Detect which cell encompasses the target text, then output its (x, y) center coordinate. 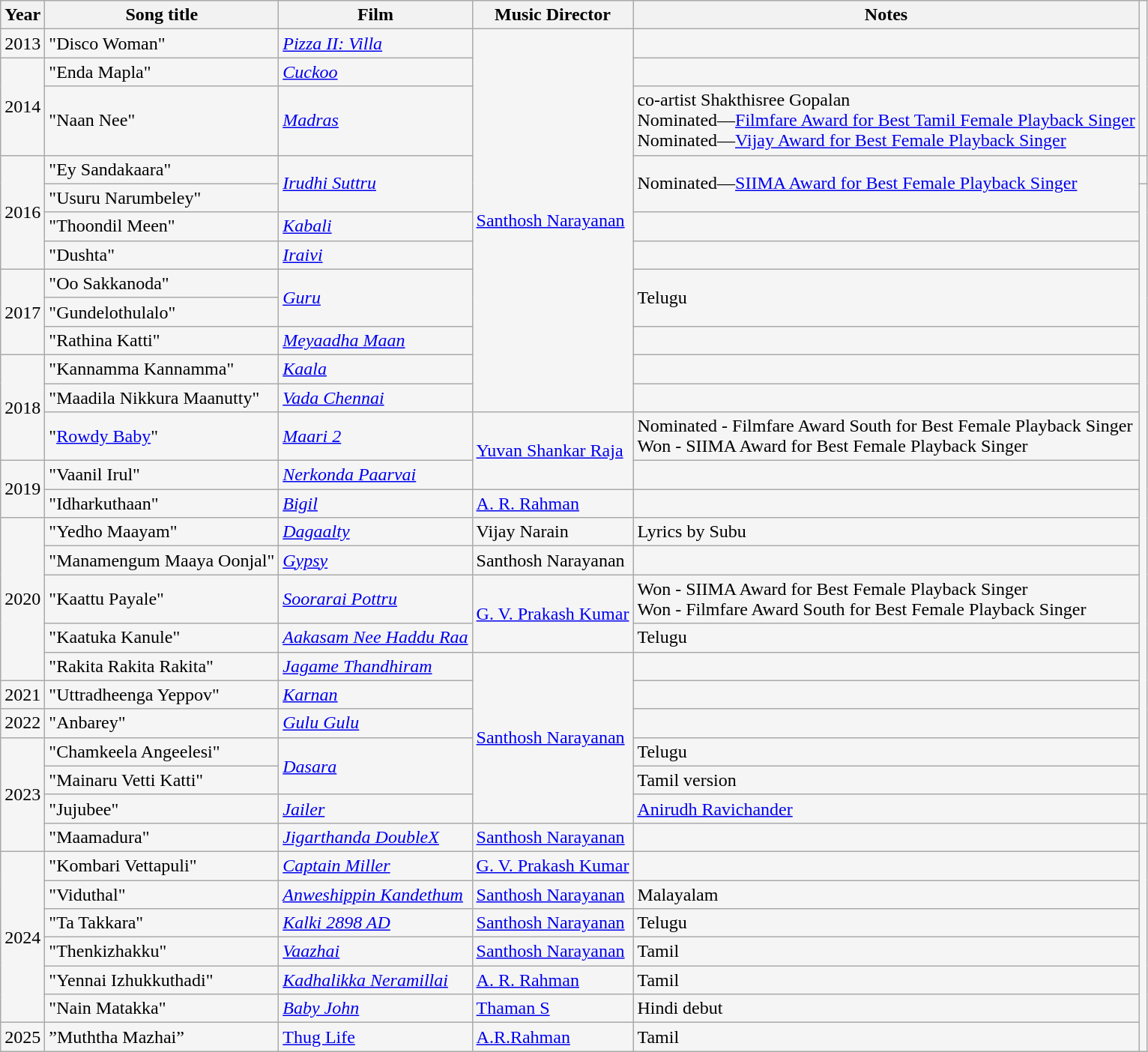
Notes (886, 15)
"Uttradheenga Yeppov" (162, 695)
"Thoondil Meen" (162, 226)
2025 (22, 1037)
Captain Miller (375, 865)
"Enda Mapla" (162, 72)
"Anbarey" (162, 723)
"Viduthal" (162, 894)
A.R.Rahman (553, 1037)
”Muththa Mazhai” (162, 1037)
Jagame Thandhiram (375, 666)
2024 (22, 937)
Baby John (375, 1009)
Tamil version (886, 780)
Soorarai Pottru (375, 599)
2014 (22, 106)
Madras (375, 121)
Meyaadha Maan (375, 340)
Maari 2 (375, 436)
"Yedho Maayam" (162, 532)
2018 (22, 408)
Dagaalty (375, 532)
"Rathina Katti" (162, 340)
2016 (22, 212)
Bigil (375, 504)
Gulu Gulu (375, 723)
"Vaanil Irul" (162, 475)
co-artist Shakthisree GopalanNominated—Filmfare Award for Best Tamil Female Playback SingerNominated—Vijay Award for Best Female Playback Singer (886, 121)
"Idharkuthaan" (162, 504)
2023 (22, 794)
2020 (22, 599)
"Gundelothulalo" (162, 312)
"Jujubee" (162, 808)
"Nain Matakka" (162, 1009)
"Mainaru Vetti Katti" (162, 780)
Karnan (375, 695)
Pizza II: Villa (375, 43)
Lyrics by Subu (886, 532)
Nerkonda Paarvai (375, 475)
Cuckoo (375, 72)
Film (375, 15)
"Oo Sakkanoda" (162, 283)
"Yennai Izhukkuthadi" (162, 980)
"Dushta" (162, 255)
Vijay Narain (553, 532)
"Maadila Nikkura Maanutty" (162, 398)
Music Director (553, 15)
"Manamengum Maaya Oonjal" (162, 560)
Song title (162, 15)
2013 (22, 43)
2021 (22, 695)
2017 (22, 312)
Irudhi Suttru (375, 184)
"Thenkizhakku" (162, 952)
"Chamkeela Angeelesi" (162, 752)
"Kaattu Payale" (162, 599)
Guru (375, 297)
Thug Life (375, 1037)
"Ey Sandakaara" (162, 169)
Jailer (375, 808)
Nominated - Filmfare Award South for Best Female Playback SingerWon - SIIMA Award for Best Female Playback Singer (886, 436)
Kadhalikka Neramillai (375, 980)
Malayalam (886, 894)
"Maamadura" (162, 837)
Nominated—SIIMA Award for Best Female Playback Singer (886, 184)
Kaala (375, 369)
Kalki 2898 AD (375, 923)
"Kombari Vettapuli" (162, 865)
Yuvan Shankar Raja (553, 451)
Gypsy (375, 560)
Aakasam Nee Haddu Raa (375, 638)
Jigarthanda DoubleX (375, 837)
"Naan Nee" (162, 121)
"Rowdy Baby" (162, 436)
"Rakita Rakita Rakita" (162, 666)
"Ta Takkara" (162, 923)
Iraivi (375, 255)
"Usuru Narumbeley" (162, 198)
Vaazhai (375, 952)
Dasara (375, 766)
2022 (22, 723)
Anweshippin Kandethum (375, 894)
"Kaatuka Kanule" (162, 638)
Won - SIIMA Award for Best Female Playback SingerWon - Filmfare Award South for Best Female Playback Singer (886, 599)
Year (22, 15)
Vada Chennai (375, 398)
Kabali (375, 226)
Hindi debut (886, 1009)
"Disco Woman" (162, 43)
"Kannamma Kannamma" (162, 369)
2019 (22, 489)
Anirudh Ravichander (886, 808)
Thaman S (553, 1009)
